Provide the [x, y] coordinate of the cell's center where the given text is located.  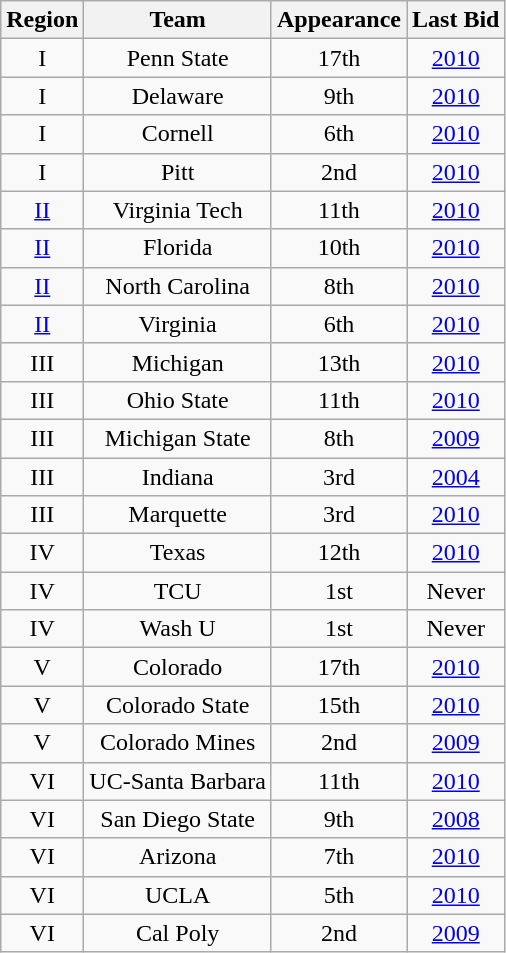
Penn State [178, 58]
10th [338, 248]
Florida [178, 248]
UC-Santa Barbara [178, 781]
Last Bid [456, 20]
Colorado [178, 667]
Region [42, 20]
Cal Poly [178, 933]
15th [338, 705]
North Carolina [178, 286]
Colorado Mines [178, 743]
TCU [178, 591]
Cornell [178, 134]
Arizona [178, 857]
Ohio State [178, 400]
Delaware [178, 96]
2008 [456, 819]
Marquette [178, 515]
12th [338, 553]
5th [338, 895]
2004 [456, 477]
Virginia Tech [178, 210]
San Diego State [178, 819]
Virginia [178, 324]
Appearance [338, 20]
Colorado State [178, 705]
Team [178, 20]
13th [338, 362]
Wash U [178, 629]
7th [338, 857]
Texas [178, 553]
Michigan State [178, 438]
Indiana [178, 477]
UCLA [178, 895]
Michigan [178, 362]
Pitt [178, 172]
